Return (X, Y) of the center of cell containing provided text 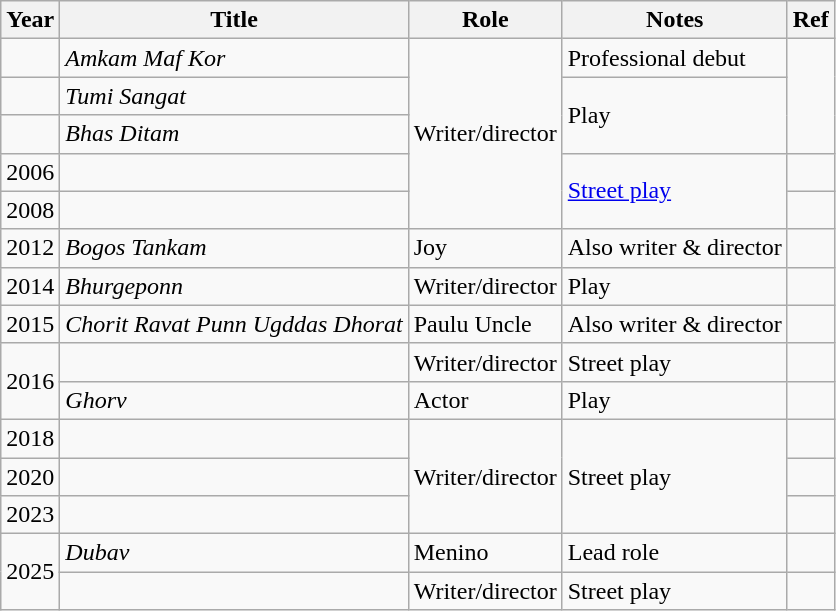
2014 (30, 286)
2016 (30, 381)
Ghorv (234, 400)
Bhas Ditam (234, 134)
Amkam Maf Kor (234, 58)
Chorit Ravat Punn Ugddas Dhorat (234, 324)
Dubav (234, 553)
Tumi Sangat (234, 96)
Joy (485, 248)
Title (234, 20)
Menino (485, 553)
2023 (30, 515)
Lead role (674, 553)
Ref (810, 20)
2012 (30, 248)
2008 (30, 210)
Role (485, 20)
Professional debut (674, 58)
Notes (674, 20)
Bogos Tankam (234, 248)
2025 (30, 572)
2020 (30, 477)
2015 (30, 324)
2018 (30, 438)
Year (30, 20)
Paulu Uncle (485, 324)
Bhurgeponn (234, 286)
2006 (30, 172)
Actor (485, 400)
